Pinpoint the cell where the given text exists, returning its [X, Y] midpoint coordinate. 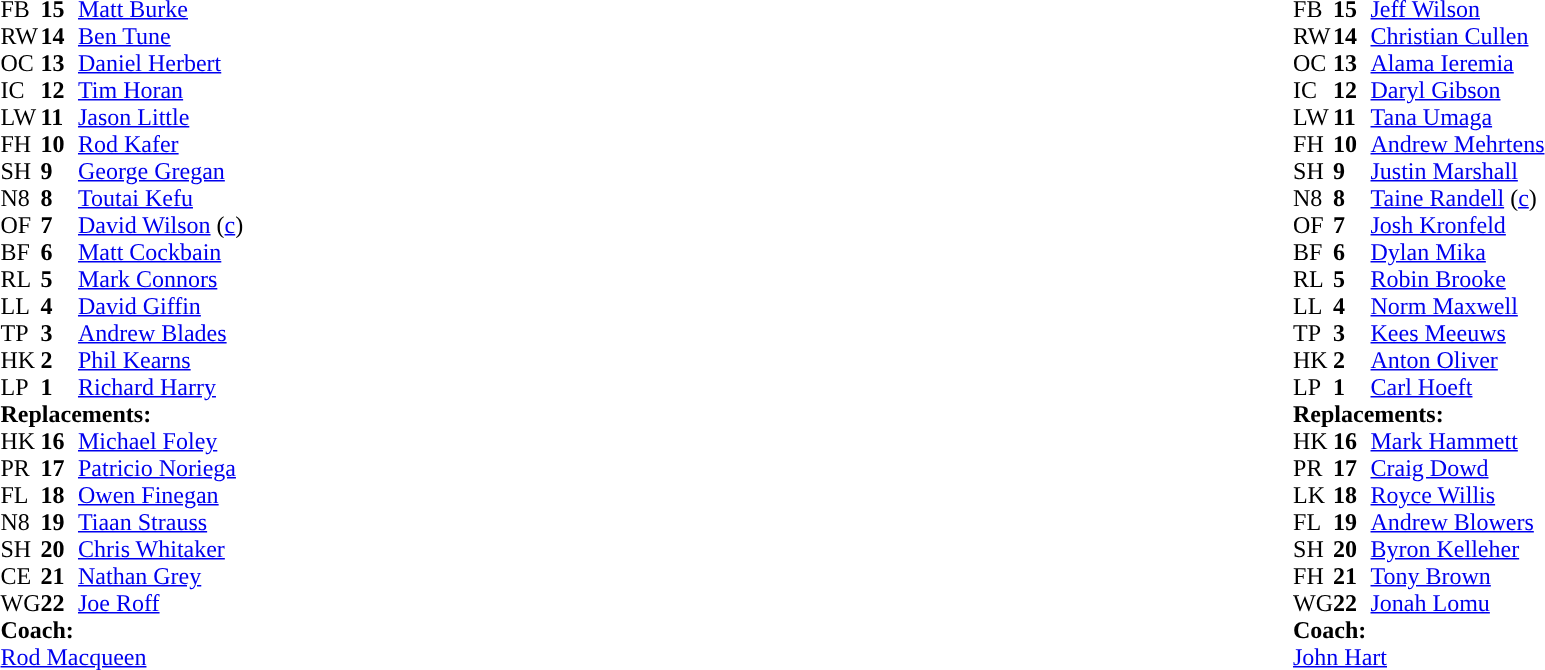
Patricio Noriega [160, 468]
Phil Kearns [160, 360]
Andrew Blades [160, 334]
Craig Dowd [1458, 468]
LK [1313, 496]
Ben Tune [160, 36]
David Wilson (c) [160, 226]
Michael Foley [160, 442]
Royce Willis [1458, 496]
Toutai Kefu [160, 198]
Owen Finegan [160, 496]
Nathan Grey [160, 576]
Jonah Lomu [1458, 604]
Matt Cockbain [160, 252]
Christian Cullen [1458, 36]
Andrew Mehrtens [1458, 144]
George Gregan [160, 172]
Alama Ieremia [1458, 64]
Mark Connors [160, 280]
Joe Roff [160, 604]
Chris Whitaker [160, 550]
Norm Maxwell [1458, 306]
Anton Oliver [1458, 360]
Tim Horan [160, 90]
Mark Hammett [1458, 442]
Dylan Mika [1458, 252]
Kees Meeuws [1458, 334]
Carl Hoeft [1458, 388]
Byron Kelleher [1458, 550]
CE [20, 576]
Andrew Blowers [1458, 522]
Jason Little [160, 118]
David Giffin [160, 306]
Josh Kronfeld [1458, 226]
Taine Randell (c) [1458, 198]
Tana Umaga [1458, 118]
Justin Marshall [1458, 172]
Tiaan Strauss [160, 522]
Daryl Gibson [1458, 90]
Daniel Herbert [160, 64]
Rod Kafer [160, 144]
Tony Brown [1458, 576]
Robin Brooke [1458, 280]
Richard Harry [160, 388]
